Find where the given text appears and provide that cell's center as [x, y] coordinate. 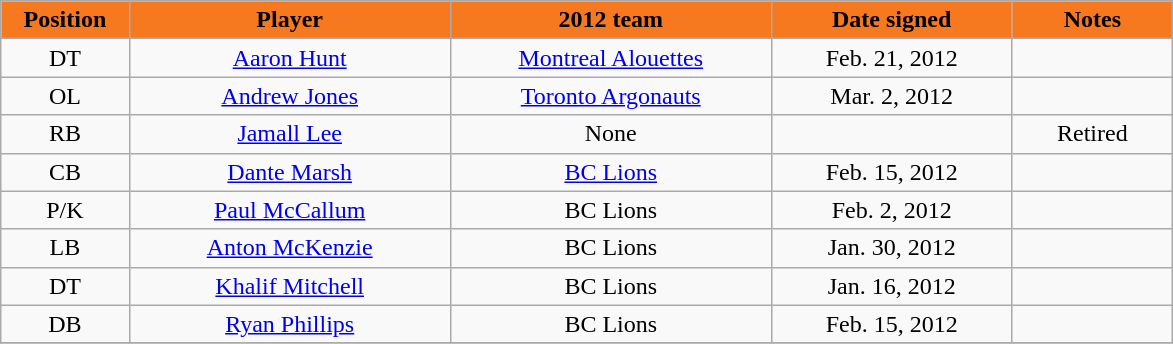
Notes [1092, 20]
Feb. 21, 2012 [892, 58]
DB [65, 324]
Anton McKenzie [290, 248]
OL [65, 96]
Retired [1092, 134]
Mar. 2, 2012 [892, 96]
LB [65, 248]
Toronto Argonauts [610, 96]
RB [65, 134]
CB [65, 172]
Jan. 16, 2012 [892, 286]
Paul McCallum [290, 210]
Player [290, 20]
Date signed [892, 20]
Dante Marsh [290, 172]
Jan. 30, 2012 [892, 248]
Position [65, 20]
Andrew Jones [290, 96]
Ryan Phillips [290, 324]
None [610, 134]
Jamall Lee [290, 134]
P/K [65, 210]
2012 team [610, 20]
Montreal Alouettes [610, 58]
Aaron Hunt [290, 58]
Khalif Mitchell [290, 286]
Feb. 2, 2012 [892, 210]
